For the text-containing cell, return its midpoint in [X, Y] coordinate format. 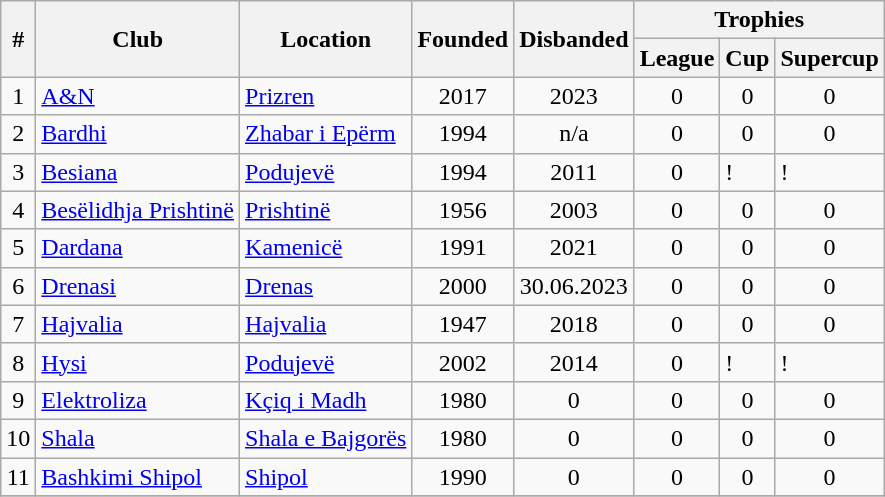
Shala e Bajgorës [326, 438]
Trophies [759, 20]
n/a [574, 134]
30.06.2023 [574, 286]
2000 [463, 286]
2 [18, 134]
Zhabar i Epërm [326, 134]
8 [18, 362]
A&N [138, 96]
Supercup [830, 58]
Besiana [138, 172]
7 [18, 324]
2021 [574, 248]
Drenasi [138, 286]
2011 [574, 172]
1947 [463, 324]
5 [18, 248]
League [677, 58]
Bardhi [138, 134]
1991 [463, 248]
Cup [748, 58]
9 [18, 400]
3 [18, 172]
Drenas [326, 286]
Hysi [138, 362]
10 [18, 438]
1 [18, 96]
Elektroliza [138, 400]
Disbanded [574, 39]
Kçiq i Madh [326, 400]
Prizren [326, 96]
4 [18, 210]
2014 [574, 362]
Dardana [138, 248]
Founded [463, 39]
2023 [574, 96]
2003 [574, 210]
1956 [463, 210]
6 [18, 286]
Shipol [326, 477]
Kamenicë [326, 248]
# [18, 39]
Besëlidhja Prishtinë [138, 210]
Location [326, 39]
Prishtinë [326, 210]
1990 [463, 477]
2018 [574, 324]
Club [138, 39]
2002 [463, 362]
Bashkimi Shipol [138, 477]
11 [18, 477]
Shala [138, 438]
2017 [463, 96]
